Scan for the cell matching the given text and deliver its [X, Y] coordinate at center. 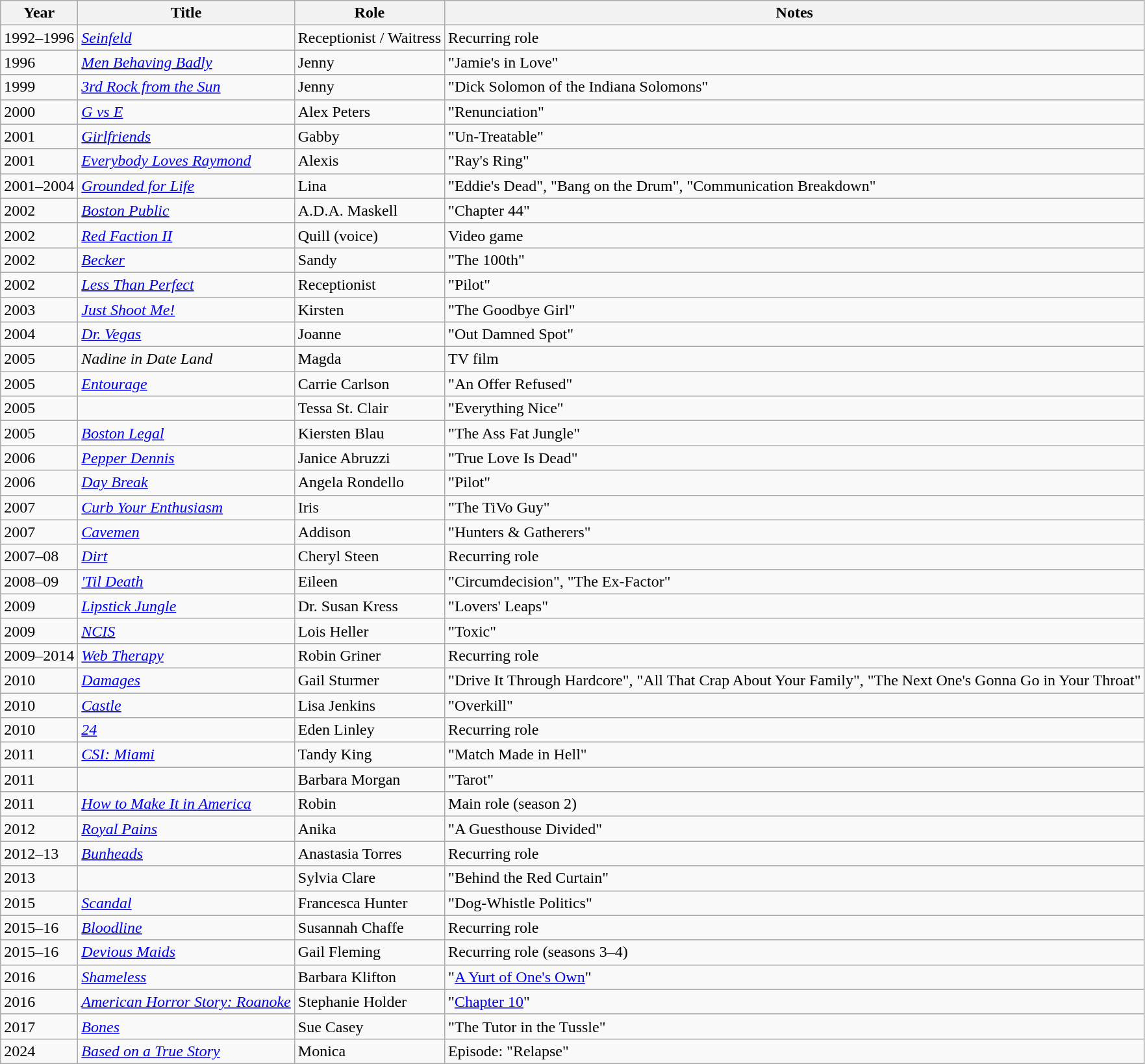
"Chapter 44" [795, 210]
Bones [186, 1026]
Barbara Klifton [369, 977]
TV film [795, 359]
Receptionist / Waitress [369, 38]
Sue Casey [369, 1026]
Lois Heller [369, 631]
Bunheads [186, 854]
2017 [39, 1026]
2015 [39, 903]
2004 [39, 335]
"The 100th" [795, 260]
Men Behaving Badly [186, 62]
Shameless [186, 977]
Gabby [369, 136]
Scandal [186, 903]
1999 [39, 87]
Curb Your Enthusiasm [186, 507]
Boston Public [186, 210]
Boston Legal [186, 433]
Girlfriends [186, 136]
"Behind the Red Curtain" [795, 878]
Tessa St. Clair [369, 409]
"Circumdecision", "The Ex-Factor" [795, 581]
Sylvia Clare [369, 878]
Sandy [369, 260]
2013 [39, 878]
Becker [186, 260]
Eden Linley [369, 730]
Kirsten [369, 310]
"Everything Nice" [795, 409]
Joanne [369, 335]
Francesca Hunter [369, 903]
Recurring role (seasons 3–4) [795, 952]
2008–09 [39, 581]
Barbara Morgan [369, 779]
NCIS [186, 631]
"Out Damned Spot" [795, 335]
"The TiVo Guy" [795, 507]
"Overkill" [795, 705]
Anastasia Torres [369, 854]
2001–2004 [39, 186]
"A Yurt of One's Own" [795, 977]
Dirt [186, 557]
"Toxic" [795, 631]
Tandy King [369, 755]
American Horror Story: Roanoke [186, 1002]
"Jamie's in Love" [795, 62]
Angela Rondello [369, 483]
Lipstick Jungle [186, 606]
"Dick Solomon of the Indiana Solomons" [795, 87]
Day Break [186, 483]
"Match Made in Hell" [795, 755]
Kiersten Blau [369, 433]
A.D.A. Maskell [369, 210]
Addison [369, 532]
Notes [795, 13]
Robin Griner [369, 655]
Based on a True Story [186, 1051]
2012 [39, 829]
1992–1996 [39, 38]
"Chapter 10" [795, 1002]
Pepper Dennis [186, 458]
Dr. Vegas [186, 335]
Year [39, 13]
"Dog-Whistle Politics" [795, 903]
"A Guesthouse Divided" [795, 829]
2000 [39, 112]
Grounded for Life [186, 186]
Robin [369, 804]
2007–08 [39, 557]
"An Offer Refused" [795, 384]
Dr. Susan Kress [369, 606]
Susannah Chaffe [369, 928]
2009–2014 [39, 655]
Alex Peters [369, 112]
Video game [795, 235]
Receptionist [369, 285]
CSI: Miami [186, 755]
Just Shoot Me! [186, 310]
Devious Maids [186, 952]
Magda [369, 359]
Castle [186, 705]
"Renunciation" [795, 112]
"True Love Is Dead" [795, 458]
"The Tutor in the Tussle" [795, 1026]
2003 [39, 310]
Janice Abruzzi [369, 458]
Damages [186, 680]
"Lovers' Leaps" [795, 606]
How to Make It in America [186, 804]
Less Than Perfect [186, 285]
Bloodline [186, 928]
Cheryl Steen [369, 557]
Stephanie Holder [369, 1002]
24 [186, 730]
Cavemen [186, 532]
2012–13 [39, 854]
2024 [39, 1051]
Gail Sturmer [369, 680]
Main role (season 2) [795, 804]
Red Faction II [186, 235]
"Hunters & Gatherers" [795, 532]
"Eddie's Dead", "Bang on the Drum", "Communication Breakdown" [795, 186]
Title [186, 13]
Quill (voice) [369, 235]
Entourage [186, 384]
Carrie Carlson [369, 384]
Alexis [369, 161]
'Til Death [186, 581]
Lina [369, 186]
Role [369, 13]
Seinfeld [186, 38]
Episode: "Relapse" [795, 1051]
"Ray's Ring" [795, 161]
G vs E [186, 112]
Iris [369, 507]
"The Goodbye Girl" [795, 310]
"Drive It Through Hardcore", "All That Crap About Your Family", "The Next One's Gonna Go in Your Throat" [795, 680]
3rd Rock from the Sun [186, 87]
Web Therapy [186, 655]
Lisa Jenkins [369, 705]
Everybody Loves Raymond [186, 161]
Anika [369, 829]
Eileen [369, 581]
1996 [39, 62]
Monica [369, 1051]
Nadine in Date Land [186, 359]
Royal Pains [186, 829]
"Tarot" [795, 779]
"Un-Treatable" [795, 136]
Gail Fleming [369, 952]
"The Ass Fat Jungle" [795, 433]
